For the text-containing cell, return its midpoint in [x, y] coordinate format. 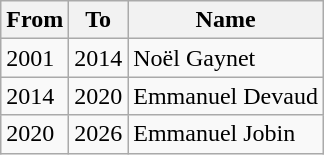
From [35, 20]
To [98, 20]
Emmanuel Jobin [226, 134]
2026 [98, 134]
Noël Gaynet [226, 58]
Emmanuel Devaud [226, 96]
2001 [35, 58]
Name [226, 20]
